Return the [X, Y] coordinate for the center point of the cell that contains the specified text.  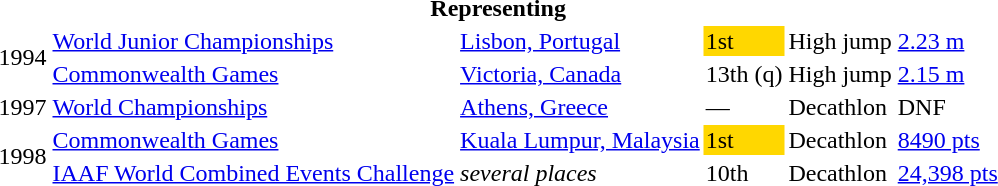
Athens, Greece [580, 107]
Lisbon, Portugal [580, 41]
World Championships [254, 107]
Victoria, Canada [580, 74]
13th (q) [744, 74]
World Junior Championships [254, 41]
Kuala Lumpur, Malaysia [580, 140]
— [744, 107]
